Return [X, Y] of the center of cell containing provided text 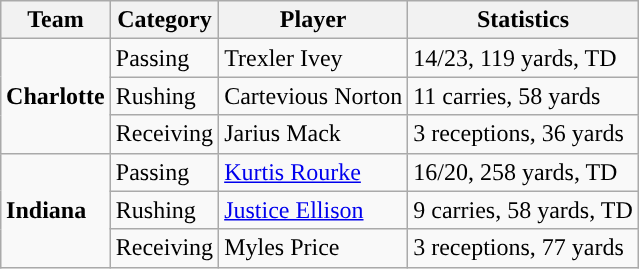
Cartevious Norton [314, 96]
11 carries, 58 yards [524, 96]
Category [164, 20]
14/23, 119 yards, TD [524, 58]
Player [314, 20]
16/20, 258 yards, TD [524, 172]
9 carries, 58 yards, TD [524, 210]
Statistics [524, 20]
Justice Ellison [314, 210]
Indiana [56, 210]
Team [56, 20]
3 receptions, 36 yards [524, 134]
Jarius Mack [314, 134]
Charlotte [56, 96]
Kurtis Rourke [314, 172]
Myles Price [314, 248]
3 receptions, 77 yards [524, 248]
Trexler Ivey [314, 58]
